Pinpoint the cell where the given text exists, returning its [X, Y] midpoint coordinate. 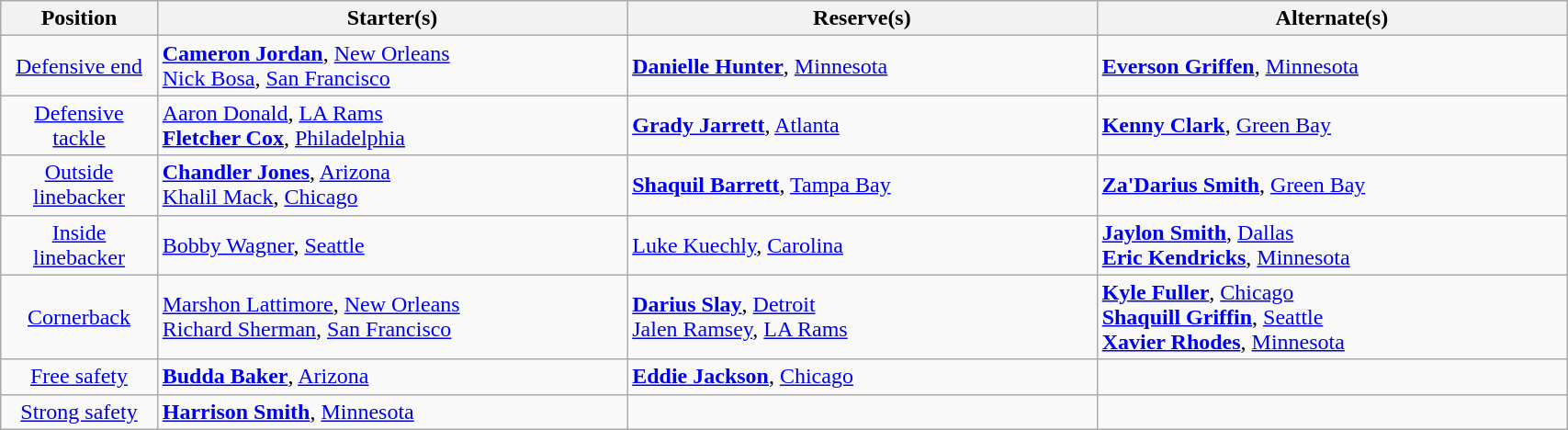
Marshon Lattimore, New Orleans Richard Sherman, San Francisco [391, 317]
Grady Jarrett, Atlanta [862, 125]
Darius Slay, Detroit Jalen Ramsey, LA Rams [862, 317]
Cameron Jordan, New Orleans Nick Bosa, San Francisco [391, 66]
Alternate(s) [1332, 18]
Reserve(s) [862, 18]
Defensive tackle [79, 125]
Chandler Jones, Arizona Khalil Mack, Chicago [391, 186]
Aaron Donald, LA Rams Fletcher Cox, Philadelphia [391, 125]
Budda Baker, Arizona [391, 377]
Shaquil Barrett, Tampa Bay [862, 186]
Defensive end [79, 66]
Danielle Hunter, Minnesota [862, 66]
Position [79, 18]
Cornerback [79, 317]
Bobby Wagner, Seattle [391, 244]
Eddie Jackson, Chicago [862, 377]
Everson Griffen, Minnesota [1332, 66]
Jaylon Smith, Dallas Eric Kendricks, Minnesota [1332, 244]
Luke Kuechly, Carolina [862, 244]
Za'Darius Smith, Green Bay [1332, 186]
Kyle Fuller, Chicago Shaquill Griffin, Seattle Xavier Rhodes, Minnesota [1332, 317]
Strong safety [79, 412]
Harrison Smith, Minnesota [391, 412]
Starter(s) [391, 18]
Outside linebacker [79, 186]
Free safety [79, 377]
Kenny Clark, Green Bay [1332, 125]
Inside linebacker [79, 244]
